Capture the cell that displays the provided text and extract its [x, y] central coordinate. 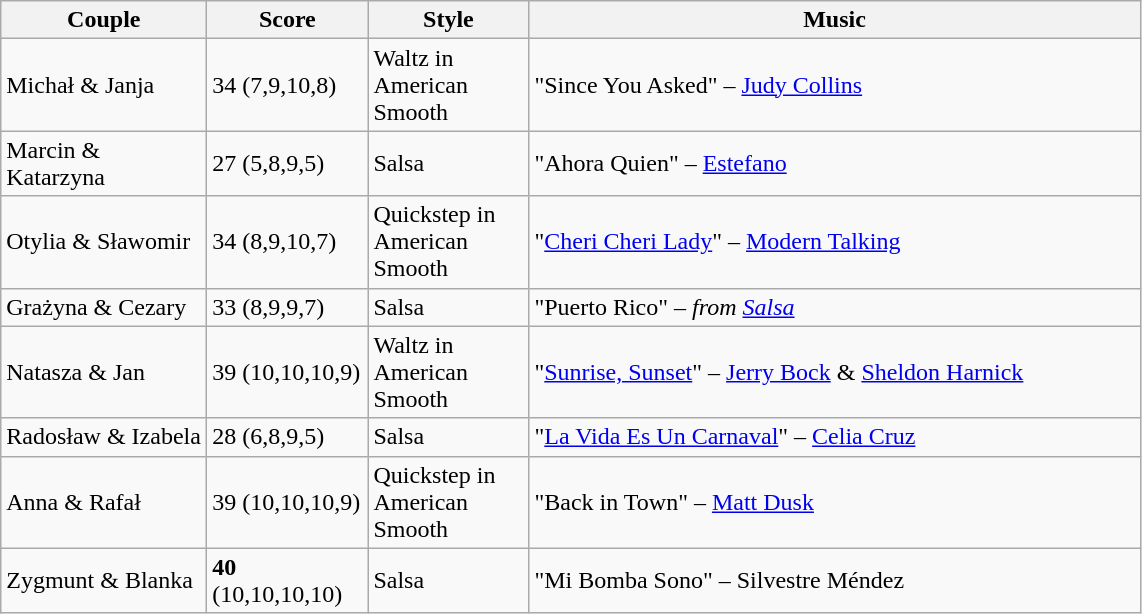
34 (7,9,10,8) [288, 85]
Score [288, 20]
Otylia & Sławomir [104, 242]
40 (10,10,10,10) [288, 580]
"Puerto Rico" – from Salsa [834, 307]
Zygmunt & Blanka [104, 580]
"Mi Bomba Sono" – Silvestre Méndez [834, 580]
"Since You Asked" – Judy Collins [834, 85]
Style [448, 20]
"Cheri Cheri Lady" – Modern Talking [834, 242]
34 (8,9,10,7) [288, 242]
Music [834, 20]
Couple [104, 20]
28 (6,8,9,5) [288, 437]
Grażyna & Cezary [104, 307]
27 (5,8,9,5) [288, 164]
Michał & Janja [104, 85]
"Sunrise, Sunset" – Jerry Bock & Sheldon Harnick [834, 372]
Natasza & Jan [104, 372]
Anna & Rafał [104, 502]
"La Vida Es Un Carnaval" – Celia Cruz [834, 437]
33 (8,9,9,7) [288, 307]
"Ahora Quien" – Estefano [834, 164]
Marcin & Katarzyna [104, 164]
Radosław & Izabela [104, 437]
"Back in Town" – Matt Dusk [834, 502]
